Detect which cell encompasses the target text, then output its (x, y) center coordinate. 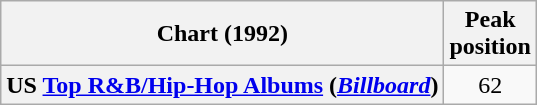
US Top R&B/Hip-Hop Albums (Billboard) (222, 85)
62 (490, 85)
Peakposition (490, 34)
Chart (1992) (222, 34)
